Find where the given text appears and provide that cell's center as (X, Y) coordinate. 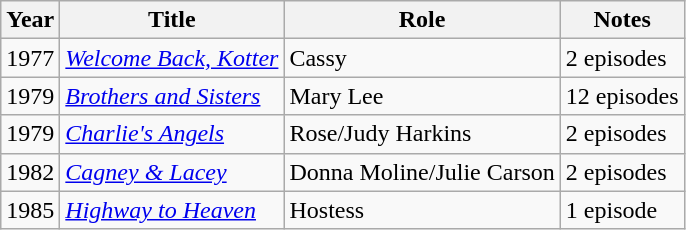
1985 (30, 210)
Cassy (422, 58)
Title (172, 20)
Welcome Back, Kotter (172, 58)
Brothers and Sisters (172, 96)
1977 (30, 58)
Cagney & Lacey (172, 172)
Charlie's Angels (172, 134)
1982 (30, 172)
Role (422, 20)
Highway to Heaven (172, 210)
Hostess (422, 210)
12 episodes (622, 96)
Mary Lee (422, 96)
Rose/Judy Harkins (422, 134)
Year (30, 20)
1 episode (622, 210)
Donna Moline/Julie Carson (422, 172)
Notes (622, 20)
